For the text-containing cell, return its midpoint in [X, Y] coordinate format. 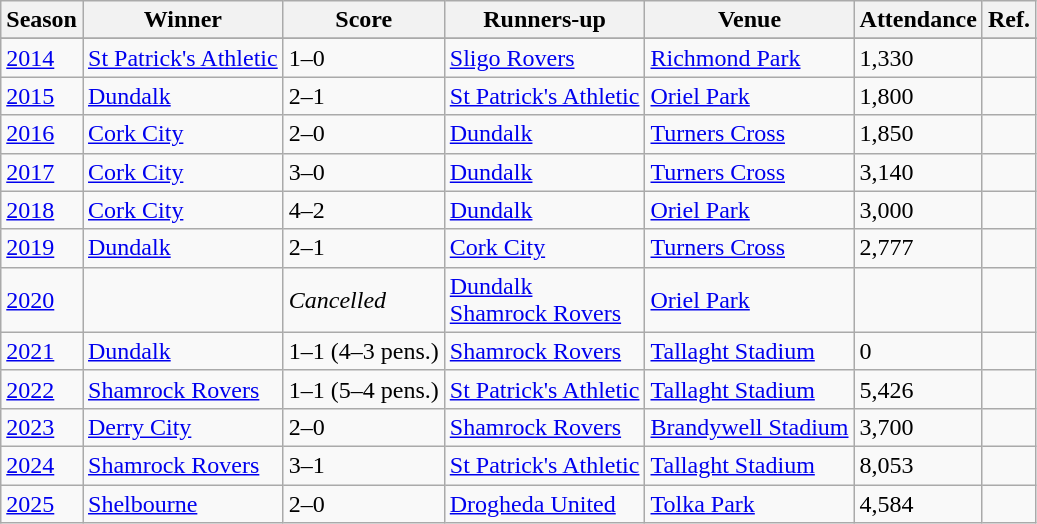
3–0 [364, 172]
2017 [42, 172]
8,053 [918, 465]
1,850 [918, 134]
2020 [42, 300]
5,426 [918, 389]
0 [918, 351]
2023 [42, 427]
Cancelled [364, 300]
1–0 [364, 58]
Winner [182, 20]
1,800 [918, 96]
Shelbourne [182, 503]
2019 [42, 248]
4–2 [364, 210]
Attendance [918, 20]
3–1 [364, 465]
2016 [42, 134]
Runners-up [544, 20]
1–1 (4–3 pens.) [364, 351]
4,584 [918, 503]
3,140 [918, 172]
3,000 [918, 210]
Ref. [1008, 20]
2014 [42, 58]
2,777 [918, 248]
DundalkShamrock Rovers [544, 300]
Sligo Rovers [544, 58]
2024 [42, 465]
Score [364, 20]
1–1 (5–4 pens.) [364, 389]
Venue [750, 20]
3,700 [918, 427]
2018 [42, 210]
2015 [42, 96]
Richmond Park [750, 58]
Derry City [182, 427]
1,330 [918, 58]
Tolka Park [750, 503]
2021 [42, 351]
2022 [42, 389]
Season [42, 20]
Drogheda United [544, 503]
2025 [42, 503]
Brandywell Stadium [750, 427]
